Extract the (x, y) coordinate from the center of the cell holding the provided text.  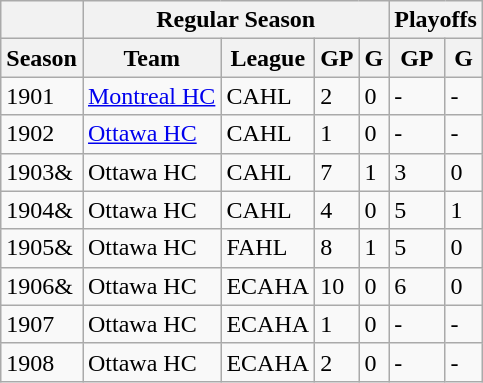
1908 (42, 362)
1906& (42, 286)
Montreal HC (151, 96)
8 (337, 248)
1905& (42, 248)
1903& (42, 172)
10 (337, 286)
Playoffs (436, 20)
Regular Season (235, 20)
3 (417, 172)
4 (337, 210)
1904& (42, 210)
1901 (42, 96)
1907 (42, 324)
FAHL (268, 248)
League (268, 58)
Season (42, 58)
7 (337, 172)
Team (151, 58)
6 (417, 286)
1902 (42, 134)
